From the cell containing the given text, extract its center point as [x, y] coordinate. 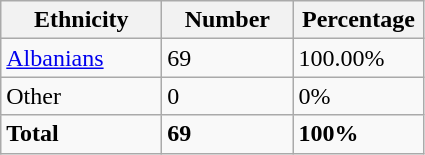
Ethnicity [82, 20]
100% [358, 134]
Other [82, 96]
Number [228, 20]
Percentage [358, 20]
100.00% [358, 58]
Albanians [82, 58]
0 [228, 96]
0% [358, 96]
Total [82, 134]
